Locate the cell with the specified text and output its [X, Y] center coordinate. 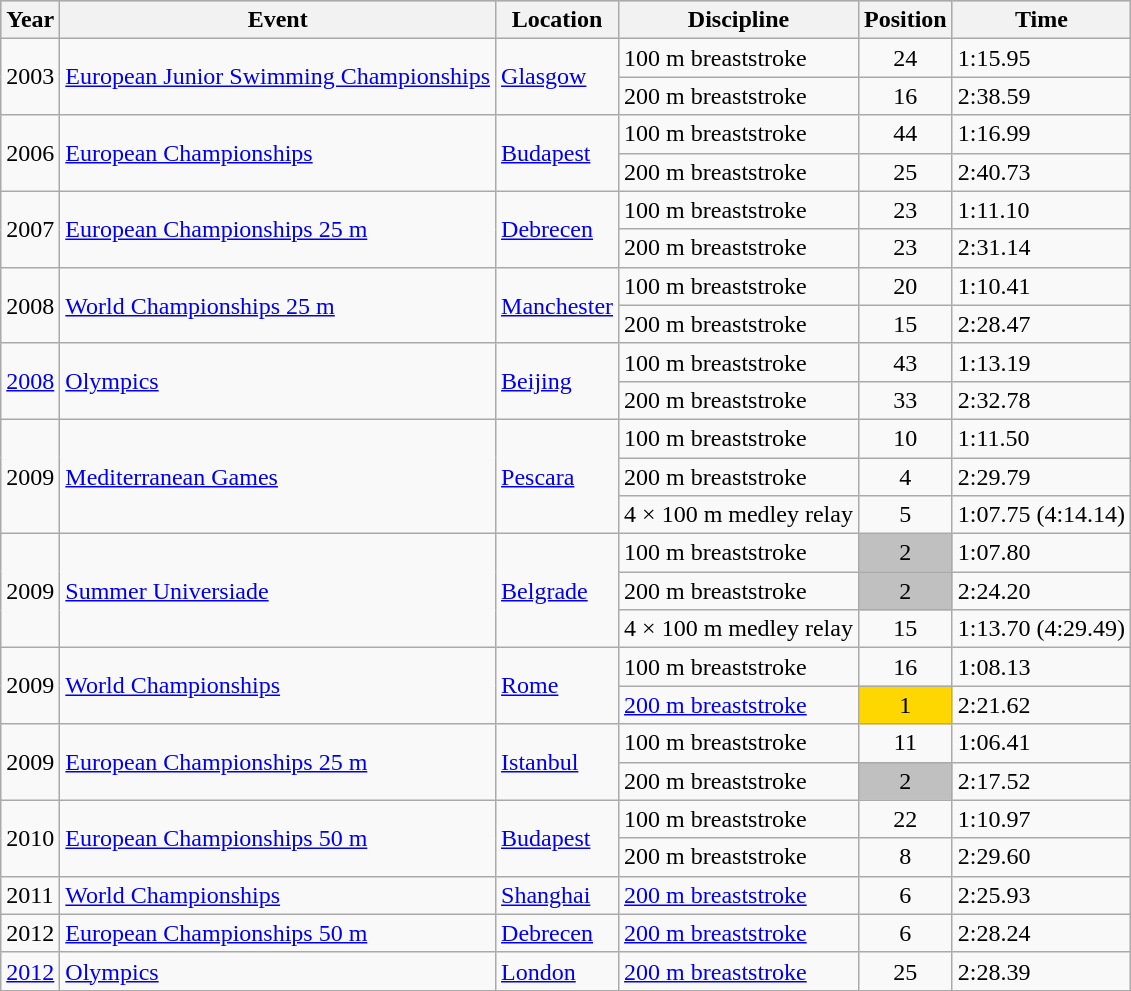
2:24.20 [1041, 591]
Discipline [739, 20]
1:08.13 [1041, 667]
20 [905, 286]
33 [905, 400]
2010 [30, 838]
1 [905, 705]
22 [905, 819]
1:11.50 [1041, 438]
Shanghai [558, 895]
Mediterranean Games [278, 476]
10 [905, 438]
1:07.80 [1041, 553]
24 [905, 58]
1:10.41 [1041, 286]
World Championships 25 m [278, 305]
1:13.19 [1041, 362]
2:28.47 [1041, 324]
Rome [558, 686]
2:28.24 [1041, 933]
Glasgow [558, 77]
1:07.75 (4:14.14) [1041, 515]
Time [1041, 20]
11 [905, 743]
Event [278, 20]
5 [905, 515]
2:29.79 [1041, 477]
2006 [30, 153]
2011 [30, 895]
Year [30, 20]
European Junior Swimming Championships [278, 77]
Istanbul [558, 762]
Beijing [558, 381]
1:16.99 [1041, 134]
Pescara [558, 476]
2003 [30, 77]
Belgrade [558, 591]
1:10.97 [1041, 819]
8 [905, 857]
2:25.93 [1041, 895]
London [558, 971]
Summer Universiade [278, 591]
2:38.59 [1041, 96]
1:11.10 [1041, 210]
2:28.39 [1041, 971]
43 [905, 362]
Location [558, 20]
2007 [30, 229]
2:31.14 [1041, 248]
2:40.73 [1041, 172]
Position [905, 20]
1:13.70 (4:29.49) [1041, 629]
2:29.60 [1041, 857]
2:21.62 [1041, 705]
European Championships [278, 153]
2:17.52 [1041, 781]
44 [905, 134]
Manchester [558, 305]
1:15.95 [1041, 58]
1:06.41 [1041, 743]
2:32.78 [1041, 400]
4 [905, 477]
